Capture the cell that displays the provided text and extract its [x, y] central coordinate. 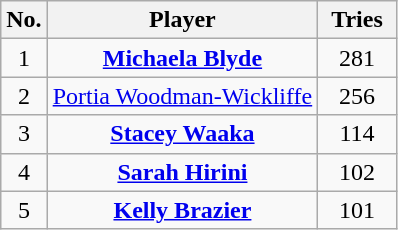
3 [24, 134]
No. [24, 20]
4 [24, 172]
Stacey Waaka [182, 134]
102 [358, 172]
Michaela Blyde [182, 58]
Kelly Brazier [182, 210]
114 [358, 134]
281 [358, 58]
Tries [358, 20]
5 [24, 210]
2 [24, 96]
256 [358, 96]
1 [24, 58]
101 [358, 210]
Player [182, 20]
Portia Woodman-Wickliffe [182, 96]
Sarah Hirini [182, 172]
